Return [X, Y] of the center of cell containing provided text 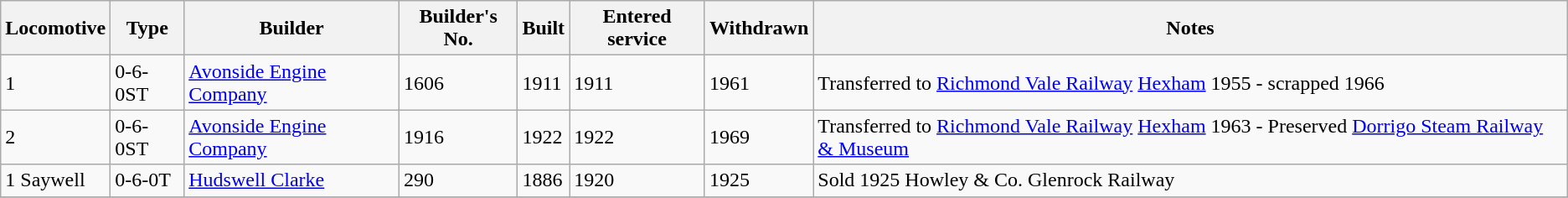
1 [55, 82]
1916 [457, 138]
1920 [637, 180]
0-6-0T [147, 180]
1886 [544, 180]
Entered service [637, 29]
1925 [759, 180]
Notes [1190, 29]
1606 [457, 82]
Built [544, 29]
Locomotive [55, 29]
2 [55, 138]
1961 [759, 82]
Builder's No. [457, 29]
Builder [291, 29]
1969 [759, 138]
Transferred to Richmond Vale Railway Hexham 1955 - scrapped 1966 [1190, 82]
1 Saywell [55, 180]
Transferred to Richmond Vale Railway Hexham 1963 - Preserved Dorrigo Steam Railway & Museum [1190, 138]
Withdrawn [759, 29]
290 [457, 180]
Type [147, 29]
Sold 1925 Howley & Co. Glenrock Railway [1190, 180]
Hudswell Clarke [291, 180]
